Return (x, y) of the center of cell containing provided text 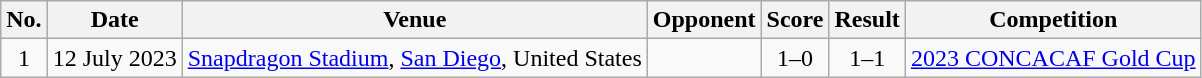
Venue (414, 20)
Score (795, 20)
No. (24, 20)
Result (867, 20)
Snapdragon Stadium, San Diego, United States (414, 58)
Date (114, 20)
1 (24, 58)
1–1 (867, 58)
Competition (1053, 20)
2023 CONCACAF Gold Cup (1053, 58)
Opponent (704, 20)
12 July 2023 (114, 58)
1–0 (795, 58)
